Return the [X, Y] coordinate for the center point of the cell that contains the specified text.  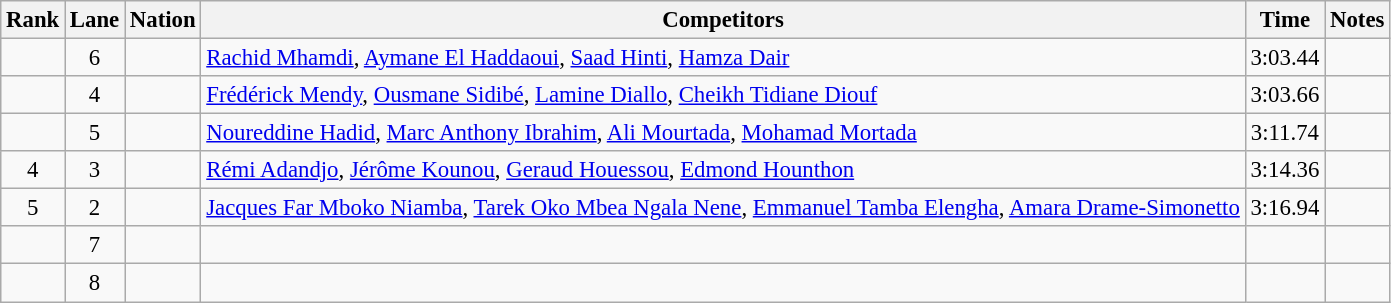
3:11.74 [1285, 133]
Frédérick Mendy, Ousmane Sidibé, Lamine Diallo, Cheikh Tidiane Diouf [723, 95]
Notes [1358, 20]
Competitors [723, 20]
Rachid Mhamdi, Aymane El Haddaoui, Saad Hinti, Hamza Dair [723, 58]
6 [95, 58]
8 [95, 283]
3:03.44 [1285, 58]
7 [95, 245]
Rank [33, 20]
2 [95, 208]
Rémi Adandjo, Jérôme Kounou, Geraud Houessou, Edmond Hounthon [723, 170]
3 [95, 170]
3:03.66 [1285, 95]
Nation [163, 20]
3:16.94 [1285, 208]
Noureddine Hadid, Marc Anthony Ibrahim, Ali Mourtada, Mohamad Mortada [723, 133]
Jacques Far Mboko Niamba, Tarek Oko Mbea Ngala Nene, Emmanuel Tamba Elengha, Amara Drame-Simonetto [723, 208]
3:14.36 [1285, 170]
Lane [95, 20]
Time [1285, 20]
